From the cell containing the given text, extract its center point as [x, y] coordinate. 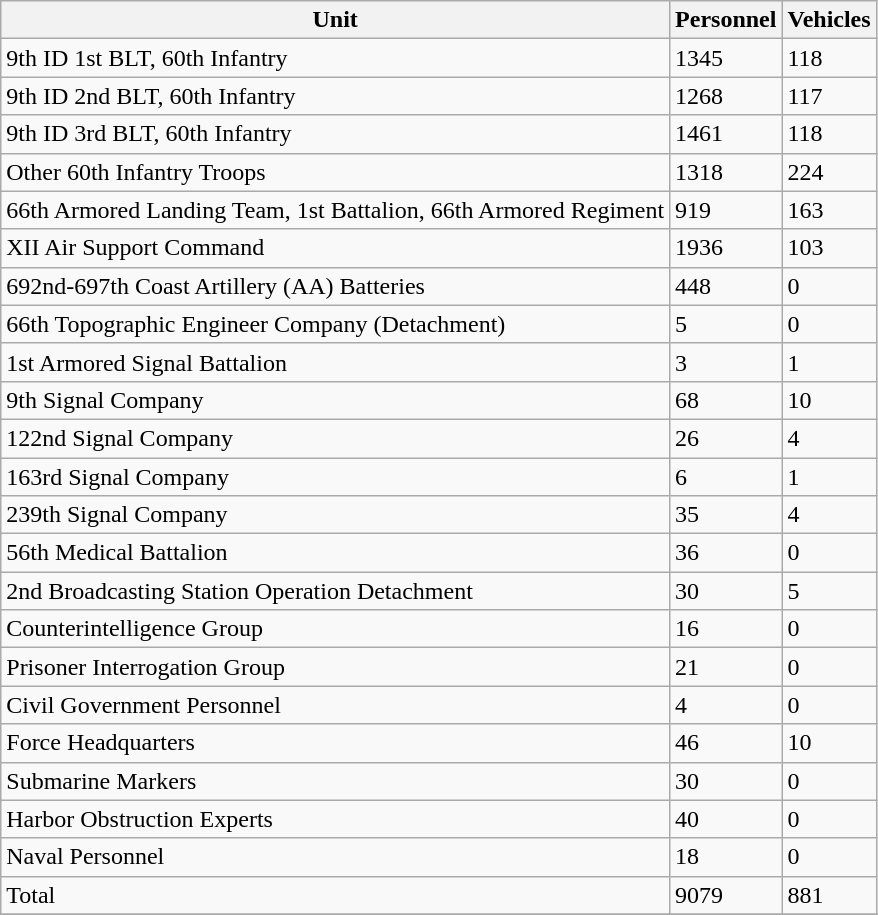
9079 [726, 895]
1268 [726, 96]
1345 [726, 58]
163rd Signal Company [336, 477]
21 [726, 667]
9th ID 1st BLT, 60th Infantry [336, 58]
40 [726, 819]
103 [829, 248]
XII Air Support Command [336, 248]
1st Armored Signal Battalion [336, 362]
Personnel [726, 20]
35 [726, 515]
Vehicles [829, 20]
66th Armored Landing Team, 1st Battalion, 66th Armored Regiment [336, 210]
Counterintelligence Group [336, 629]
1936 [726, 248]
2nd Broadcasting Station Operation Detachment [336, 591]
66th Topographic Engineer Company (Detachment) [336, 324]
163 [829, 210]
Prisoner Interrogation Group [336, 667]
881 [829, 895]
Harbor Obstruction Experts [336, 819]
26 [726, 438]
Total [336, 895]
9th ID 3rd BLT, 60th Infantry [336, 134]
Civil Government Personnel [336, 705]
1318 [726, 172]
6 [726, 477]
1461 [726, 134]
224 [829, 172]
9th ID 2nd BLT, 60th Infantry [336, 96]
16 [726, 629]
122nd Signal Company [336, 438]
692nd-697th Coast Artillery (AA) Batteries [336, 286]
Unit [336, 20]
Submarine Markers [336, 781]
Naval Personnel [336, 857]
919 [726, 210]
117 [829, 96]
9th Signal Company [336, 400]
448 [726, 286]
Other 60th Infantry Troops [336, 172]
56th Medical Battalion [336, 553]
18 [726, 857]
36 [726, 553]
3 [726, 362]
68 [726, 400]
239th Signal Company [336, 515]
Force Headquarters [336, 743]
46 [726, 743]
